Determine the (x, y) coordinate at the center of the cell enclosing the given text.  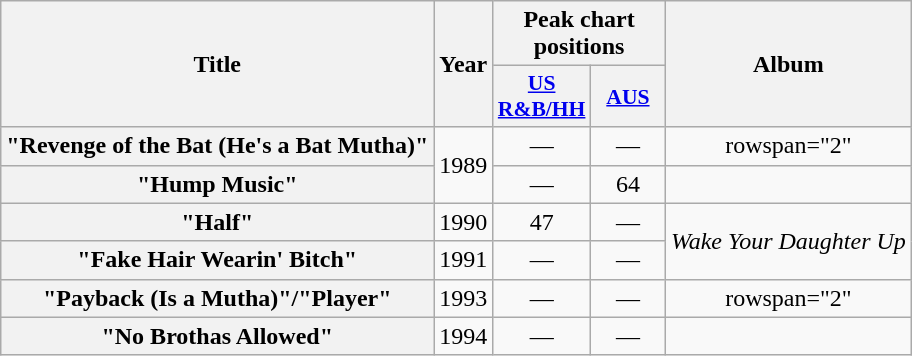
1993 (464, 298)
AUS (628, 96)
1991 (464, 260)
1994 (464, 336)
Peak chart positions (580, 34)
Title (218, 64)
Album (788, 64)
Wake Your Daughter Up (788, 241)
USR&B/HH (542, 96)
1989 (464, 165)
1990 (464, 222)
47 (542, 222)
Year (464, 64)
"Fake Hair Wearin' Bitch" (218, 260)
"No Brothas Allowed" (218, 336)
"Hump Music" (218, 184)
64 (628, 184)
"Payback (Is a Mutha)"/"Player" (218, 298)
"Half" (218, 222)
"Revenge of the Bat (He's a Bat Mutha)" (218, 146)
